Find where the given text appears and provide that cell's center as [x, y] coordinate. 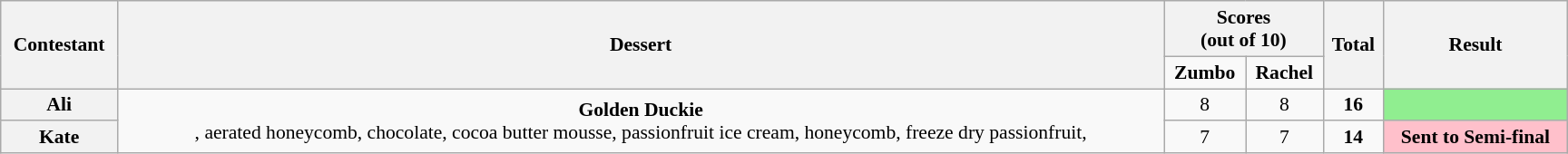
Contestant [60, 45]
14 [1354, 138]
Rachel [1285, 72]
Zumbo [1205, 72]
Ali [60, 105]
Sent to Semi-final [1475, 138]
Scores(out of 10) [1243, 29]
Dessert [641, 45]
16 [1354, 105]
Golden Duckie, aerated honeycomb, chocolate, cocoa butter mousse, passionfruit ice cream, honeycomb, freeze dry passionfruit, [641, 121]
Result [1475, 45]
Total [1354, 45]
Kate [60, 138]
